Determine the [x, y] coordinate at the center of the cell enclosing the given text.  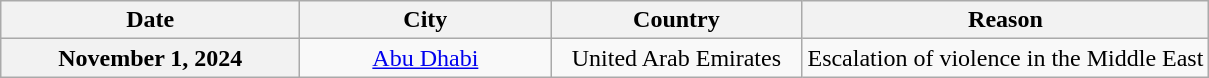
Country [676, 20]
Date [150, 20]
United Arab Emirates [676, 58]
City [426, 20]
Reason [1006, 20]
Escalation of violence in the Middle East [1006, 58]
Abu Dhabi [426, 58]
November 1, 2024 [150, 58]
